For the text-containing cell, return its midpoint in (X, Y) coordinate format. 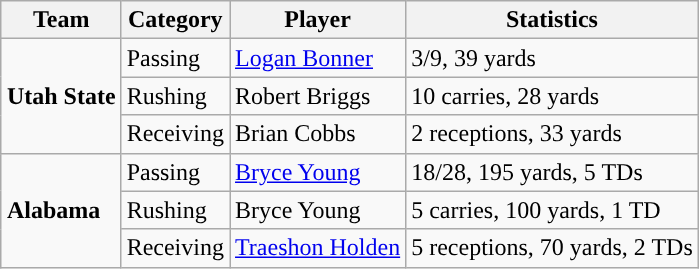
Robert Briggs (318, 96)
Traeshon Holden (318, 248)
Logan Bonner (318, 58)
3/9, 39 yards (552, 58)
Brian Cobbs (318, 134)
10 carries, 28 yards (552, 96)
Statistics (552, 20)
5 receptions, 70 yards, 2 TDs (552, 248)
Team (61, 20)
Player (318, 20)
Alabama (61, 210)
5 carries, 100 yards, 1 TD (552, 210)
Category (175, 20)
18/28, 195 yards, 5 TDs (552, 172)
2 receptions, 33 yards (552, 134)
Utah State (61, 96)
